Return the (X, Y) coordinate for the center point of the cell that contains the specified text.  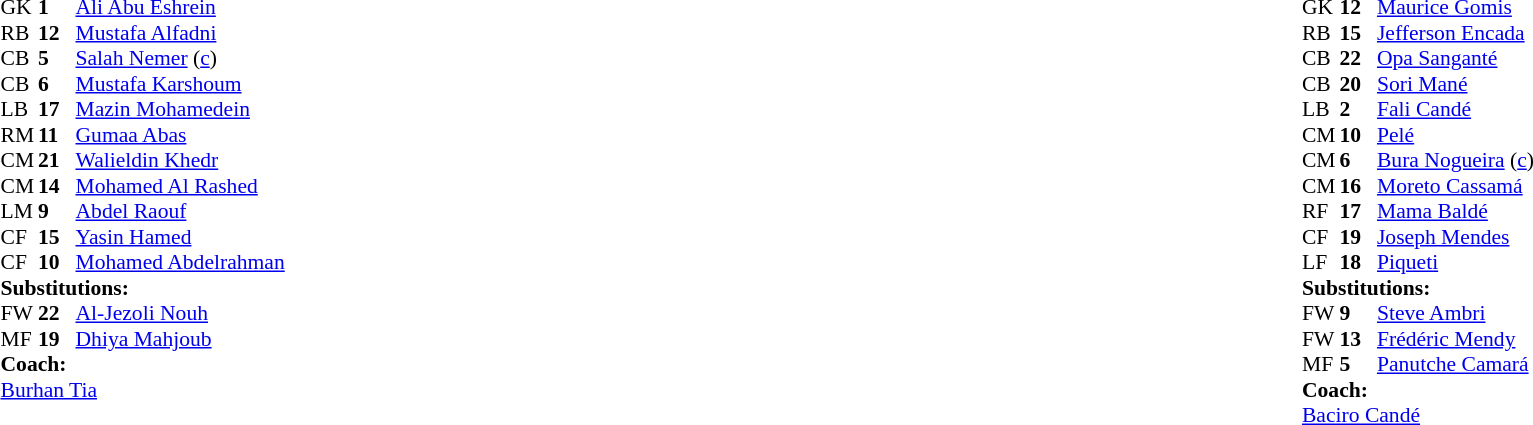
RF (1321, 211)
16 (1358, 186)
RM (19, 135)
Yasin Hamed (180, 237)
20 (1358, 84)
Coach: (142, 365)
11 (57, 135)
13 (1358, 339)
Mazin Mohamedein (180, 109)
Dhiya Mahjoub (180, 339)
Salah Nemer (c) (180, 59)
Mohamed Al Rashed (180, 186)
Mohamed Abdelrahman (180, 263)
Mustafa Karshoum (180, 84)
Gumaa Abas (180, 135)
Abdel Raouf (180, 211)
Walieldin Khedr (180, 161)
14 (57, 186)
Burhan Tia (142, 390)
21 (57, 161)
LF (1321, 263)
Al-Jezoli Nouh (180, 313)
12 (57, 33)
18 (1358, 263)
2 (1358, 109)
LM (19, 211)
Mustafa Alfadni (180, 33)
Substitutions: (142, 288)
